Identify which cell holds the provided text, then report its [x, y] central coordinate. 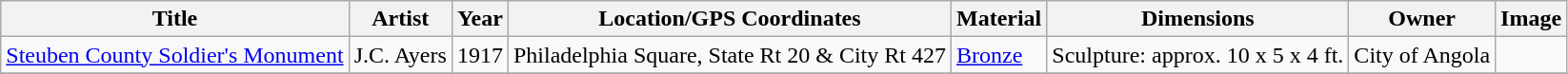
Owner [1422, 19]
Artist [400, 19]
1917 [480, 55]
Bronze [998, 55]
Title [175, 19]
Material [998, 19]
Location/GPS Coordinates [730, 19]
Steuben County Soldier's Monument [175, 55]
City of Angola [1422, 55]
Sculpture: approx. 10 x 5 x 4 ft. [1198, 55]
J.C. Ayers [400, 55]
Dimensions [1198, 19]
Philadelphia Square, State Rt 20 & City Rt 427 [730, 55]
Image [1532, 19]
Year [480, 19]
